From the cell containing the given text, extract its center point as (x, y) coordinate. 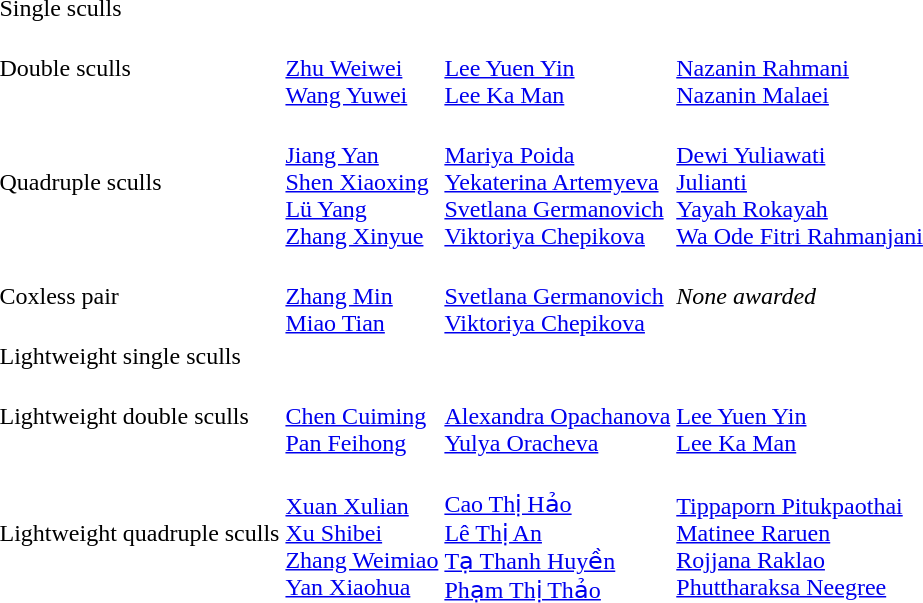
Chen CuimingPan Feihong (362, 416)
Zhang MinMiao Tian (362, 296)
Alexandra OpachanovaYulya Oracheva (558, 416)
Zhu WeiweiWang Yuwei (362, 68)
Jiang YanShen XiaoxingLü YangZhang Xinyue (362, 182)
Lee Yuen YinLee Ka Man (558, 68)
Mariya PoidaYekaterina ArtemyevaSvetlana GermanovichViktoriya Chepikova (558, 182)
Svetlana GermanovichViktoriya Chepikova (558, 296)
